Locate the cell with the specified text and output its (x, y) center coordinate. 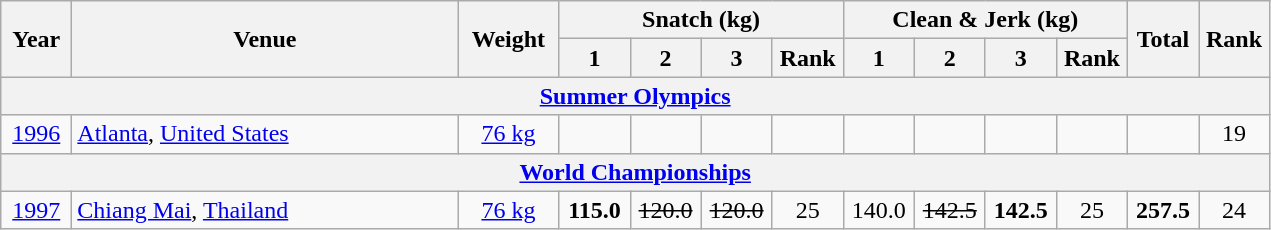
World Championships (636, 172)
Total (1162, 39)
1996 (36, 134)
19 (1234, 134)
Snatch (kg) (701, 20)
Clean & Jerk (kg) (985, 20)
Summer Olympics (636, 96)
Weight (508, 39)
115.0 (594, 210)
Venue (265, 39)
Atlanta, United States (265, 134)
Year (36, 39)
1997 (36, 210)
Chiang Mai, Thailand (265, 210)
24 (1234, 210)
257.5 (1162, 210)
140.0 (878, 210)
